Return the [X, Y] coordinate for the center point of the cell that contains the specified text.  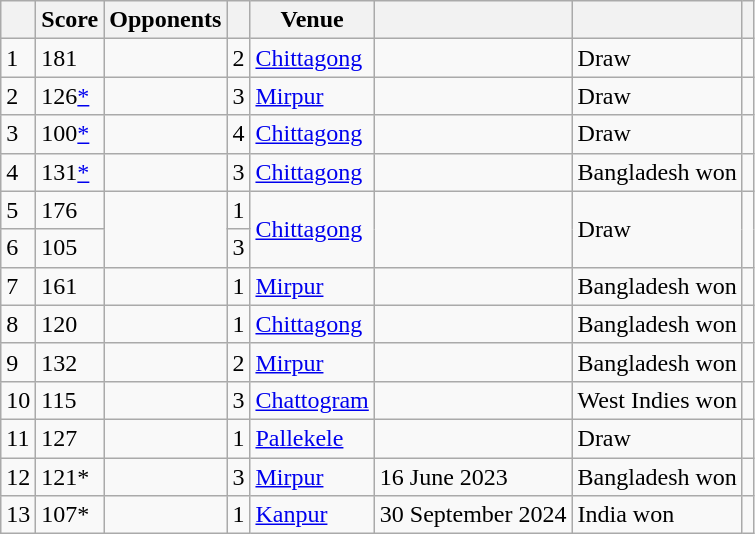
107* [70, 515]
131* [70, 172]
13 [18, 515]
127 [70, 438]
8 [18, 324]
126* [70, 96]
30 September 2024 [473, 515]
Opponents [166, 20]
12 [18, 477]
Kanpur [312, 515]
India won [657, 515]
Score [70, 20]
Pallekele [312, 438]
181 [70, 58]
100* [70, 134]
9 [18, 362]
5 [18, 210]
West Indies won [657, 400]
176 [70, 210]
10 [18, 400]
6 [18, 248]
Venue [312, 20]
121* [70, 477]
115 [70, 400]
105 [70, 248]
132 [70, 362]
16 June 2023 [473, 477]
Chattogram [312, 400]
161 [70, 286]
11 [18, 438]
7 [18, 286]
120 [70, 324]
